Output the [X, Y] coordinate of the center of the cell containing the given text.  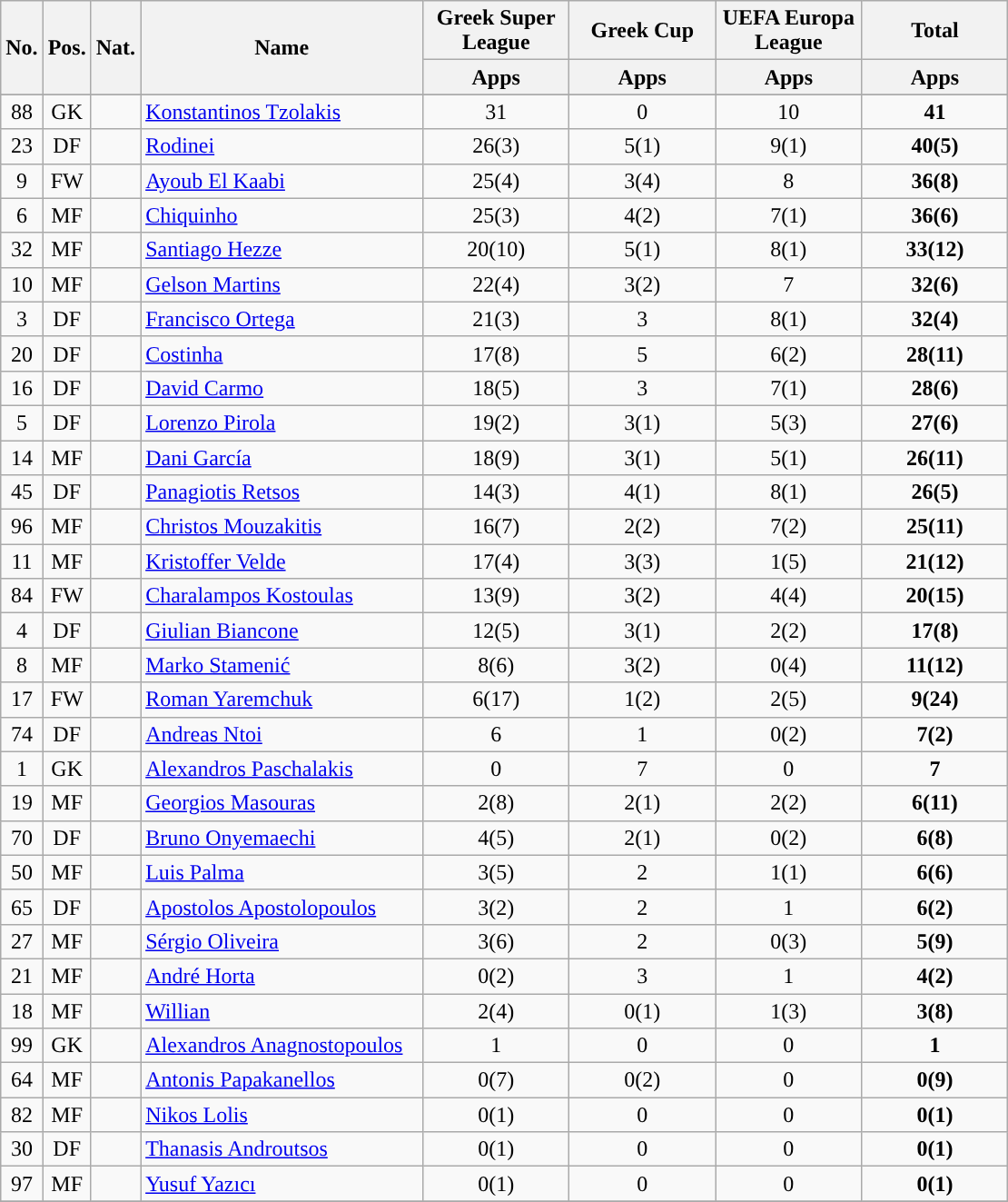
0(3) [788, 941]
0(9) [935, 1080]
0(4) [788, 665]
32(6) [935, 284]
2(8) [496, 803]
UEFA Europa League [788, 31]
Kristoffer Velde [282, 561]
17(4) [496, 561]
8(6) [496, 665]
40(5) [935, 146]
1(3) [788, 1011]
2(5) [788, 700]
11 [22, 561]
25(11) [935, 527]
3(6) [496, 941]
16(7) [496, 527]
Rodinei [282, 146]
Name [282, 47]
32(4) [935, 319]
9(1) [788, 146]
Santiago Hezze [282, 250]
84 [22, 596]
6(8) [935, 838]
70 [22, 838]
Chiquinho [282, 215]
Giulian Biancone [282, 631]
26(3) [496, 146]
28(11) [935, 353]
5(9) [935, 941]
30 [22, 1149]
25(3) [496, 215]
4(5) [496, 838]
21(12) [935, 561]
Yusuf Yazıcı [282, 1184]
Greek Super League [496, 31]
Nikos Lolis [282, 1115]
Panagiotis Retsos [282, 492]
Bruno Onyemaechi [282, 838]
Andreas Ntoi [282, 734]
14(3) [496, 492]
4(1) [643, 492]
4(4) [788, 596]
1(1) [788, 872]
3(8) [935, 1011]
Georgios Masouras [282, 803]
6(17) [496, 700]
6(6) [935, 872]
Antonis Papakanellos [282, 1080]
No. [22, 47]
25(4) [496, 181]
2(4) [496, 1011]
Luis Palma [282, 872]
Nat. [115, 47]
20(15) [935, 596]
88 [22, 112]
21 [22, 976]
13(9) [496, 596]
6(11) [935, 803]
16 [22, 388]
31 [496, 112]
74 [22, 734]
21(3) [496, 319]
18(9) [496, 457]
1(5) [788, 561]
22(4) [496, 284]
27 [22, 941]
Gelson Martins [282, 284]
Pos. [67, 47]
20 [22, 353]
65 [22, 907]
Costinha [282, 353]
23 [22, 146]
Greek Cup [643, 31]
3(5) [496, 872]
19 [22, 803]
18 [22, 1011]
Alexandros Paschalakis [282, 769]
David Carmo [282, 388]
14 [22, 457]
Apostolos Apostolopoulos [282, 907]
82 [22, 1115]
96 [22, 527]
45 [22, 492]
Dani García [282, 457]
Charalampos Kostoulas [282, 596]
41 [935, 112]
Sérgio Oliveira [282, 941]
9 [22, 181]
12(5) [496, 631]
Roman Yaremchuk [282, 700]
0(7) [496, 1080]
28(6) [935, 388]
Ayoub El Kaabi [282, 181]
17 [22, 700]
Willian [282, 1011]
11(12) [935, 665]
5(3) [788, 422]
19(2) [496, 422]
18(5) [496, 388]
36(6) [935, 215]
20(10) [496, 250]
3(4) [643, 181]
4 [22, 631]
Francisco Ortega [282, 319]
50 [22, 872]
9(24) [935, 700]
1(2) [643, 700]
26(11) [935, 457]
64 [22, 1080]
Marko Stamenić [282, 665]
Total [935, 31]
33(12) [935, 250]
97 [22, 1184]
Lorenzo Pirola [282, 422]
André Horta [282, 976]
Christos Mouzakitis [282, 527]
3(3) [643, 561]
32 [22, 250]
Thanasis Androutsos [282, 1149]
Konstantinos Tzolakis [282, 112]
26(5) [935, 492]
Alexandros Anagnostopoulos [282, 1046]
27(6) [935, 422]
99 [22, 1046]
36(8) [935, 181]
